Output the [x, y] coordinate of the center of the cell containing the given text.  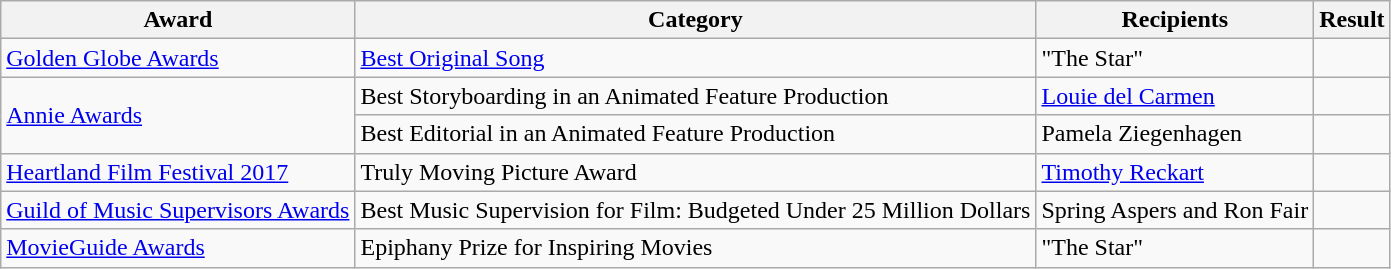
Best Music Supervision for Film: Budgeted Under 25 Million Dollars [696, 210]
Louie del Carmen [1175, 96]
Timothy Reckart [1175, 172]
Award [178, 20]
Recipients [1175, 20]
Best Editorial in an Animated Feature Production [696, 134]
Best Original Song [696, 58]
Epiphany Prize for Inspiring Movies [696, 248]
Result [1352, 20]
Golden Globe Awards [178, 58]
Best Storyboarding in an Animated Feature Production [696, 96]
Guild of Music Supervisors Awards [178, 210]
Annie Awards [178, 115]
Category [696, 20]
Heartland Film Festival 2017 [178, 172]
Pamela Ziegenhagen [1175, 134]
MovieGuide Awards [178, 248]
Spring Aspers and Ron Fair [1175, 210]
Truly Moving Picture Award [696, 172]
